Find where the given text appears and provide that cell's center as (x, y) coordinate. 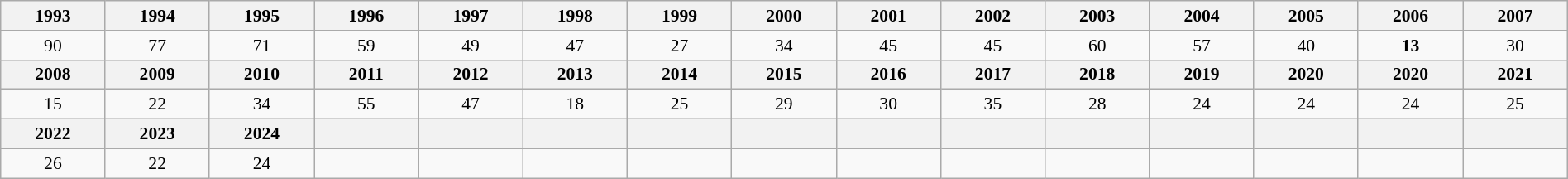
2000 (784, 16)
2004 (1202, 16)
28 (1097, 104)
2019 (1202, 75)
2003 (1097, 16)
90 (53, 46)
2006 (1410, 16)
26 (53, 163)
2023 (157, 134)
2005 (1306, 16)
1994 (157, 16)
15 (53, 104)
77 (157, 46)
2017 (992, 75)
2001 (888, 16)
2024 (261, 134)
49 (471, 46)
60 (1097, 46)
2016 (888, 75)
2022 (53, 134)
13 (1410, 46)
59 (366, 46)
2009 (157, 75)
18 (575, 104)
2011 (366, 75)
55 (366, 104)
1996 (366, 16)
1998 (575, 16)
2013 (575, 75)
40 (1306, 46)
27 (679, 46)
71 (261, 46)
1999 (679, 16)
35 (992, 104)
2012 (471, 75)
1995 (261, 16)
1993 (53, 16)
2008 (53, 75)
2014 (679, 75)
29 (784, 104)
2002 (992, 16)
2018 (1097, 75)
1997 (471, 16)
57 (1202, 46)
2021 (1515, 75)
2010 (261, 75)
2015 (784, 75)
2007 (1515, 16)
